Search for the cell housing the specified text and yield its [x, y] center coordinate. 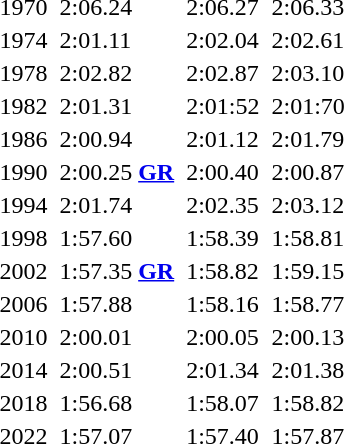
2:01.11 [117, 40]
2:02.35 [223, 205]
2:00.25 GR [117, 172]
2:01.12 [223, 139]
1:58.39 [223, 238]
2:00.05 [223, 337]
1:58.07 [223, 403]
2:00.94 [117, 139]
2:02.87 [223, 73]
2:02.82 [117, 73]
2:00.51 [117, 370]
1:58.16 [223, 304]
2:00.01 [117, 337]
2:01.74 [117, 205]
1:57.88 [117, 304]
2:01.34 [223, 370]
1:56.68 [117, 403]
1:58.82 [223, 271]
2:01:52 [223, 106]
2:01.31 [117, 106]
2:02.04 [223, 40]
1:57.35 GR [117, 271]
2:00.40 [223, 172]
1:57.60 [117, 238]
